Return the [x, y] coordinate for the center point of the cell that contains the specified text.  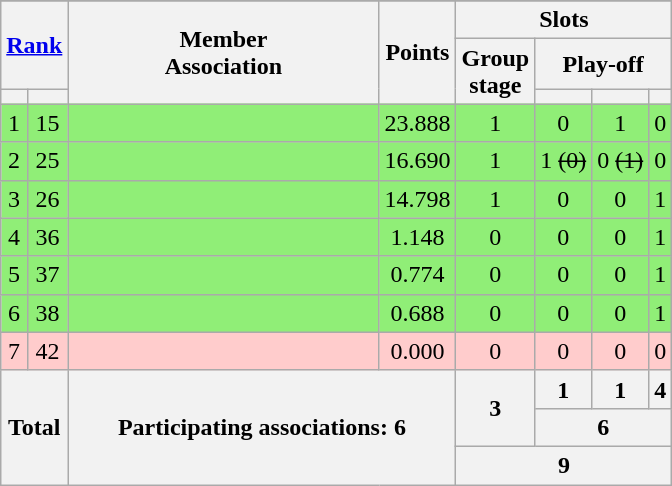
0.000 [418, 351]
Play-off [604, 64]
42 [47, 351]
MemberAssociation [224, 52]
Points [418, 52]
9 [564, 465]
Groupstage [496, 72]
7 [14, 351]
2 [14, 161]
5 [14, 275]
38 [47, 313]
1 (0) [564, 161]
0.774 [418, 275]
Participating associations: 6 [262, 427]
16.690 [418, 161]
0 (1) [620, 161]
0.688 [418, 313]
26 [47, 199]
37 [47, 275]
15 [47, 123]
1.148 [418, 237]
14.798 [418, 199]
Total [34, 427]
36 [47, 237]
Slots [564, 20]
23.888 [418, 123]
Rank [34, 45]
25 [47, 161]
